Identify which cell holds the provided text, then report its [X, Y] central coordinate. 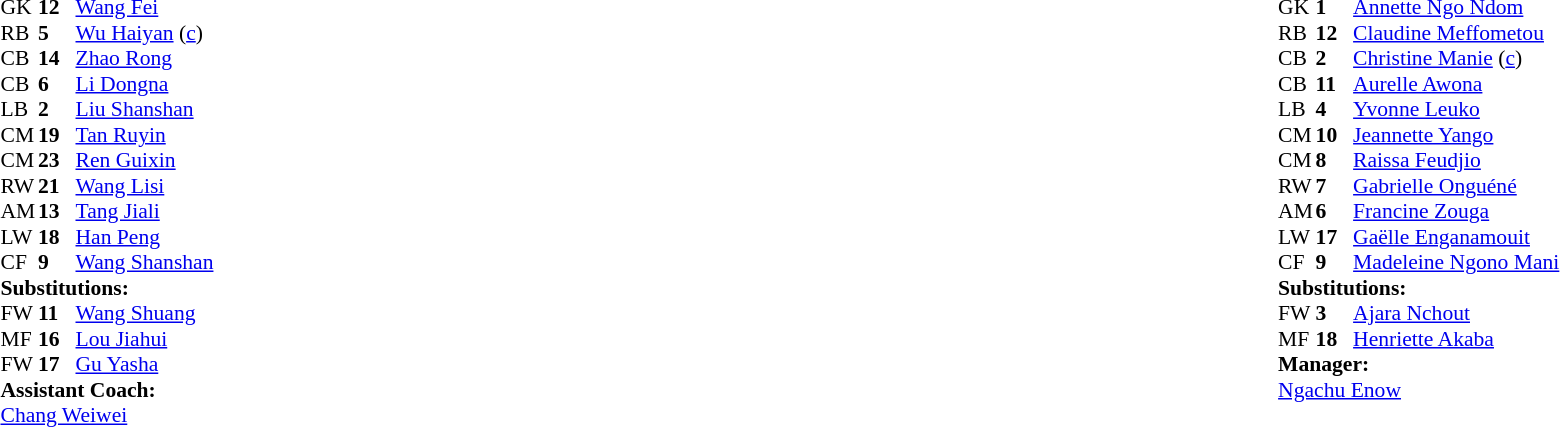
8 [1335, 161]
Wu Haiyan (c) [145, 33]
Henriette Akaba [1456, 339]
10 [1335, 135]
12 [1335, 33]
Assistant Coach: [106, 390]
Wang Shuang [145, 313]
Tang Jiali [145, 211]
Aurelle Awona [1456, 84]
Manager: [1418, 365]
7 [1335, 186]
Wang Lisi [145, 186]
Tan Ruyin [145, 135]
Christine Manie (c) [1456, 59]
14 [57, 59]
Gaëlle Enganamouit [1456, 237]
19 [57, 135]
Gu Yasha [145, 365]
16 [57, 339]
Claudine Meffometou [1456, 33]
Yvonne Leuko [1456, 109]
Francine Zouga [1456, 211]
Li Dongna [145, 84]
Zhao Rong [145, 59]
Madeleine Ngono Mani [1456, 263]
Raissa Feudjio [1456, 161]
4 [1335, 109]
3 [1335, 313]
23 [57, 161]
Jeannette Yango [1456, 135]
5 [57, 33]
Han Peng [145, 237]
Wang Shanshan [145, 263]
Lou Jiahui [145, 339]
Gabrielle Onguéné [1456, 186]
13 [57, 211]
Ngachu Enow [1418, 390]
Ren Guixin [145, 161]
Ajara Nchout [1456, 313]
21 [57, 186]
Liu Shanshan [145, 109]
